Locate the cell with the specified text and output its (X, Y) center coordinate. 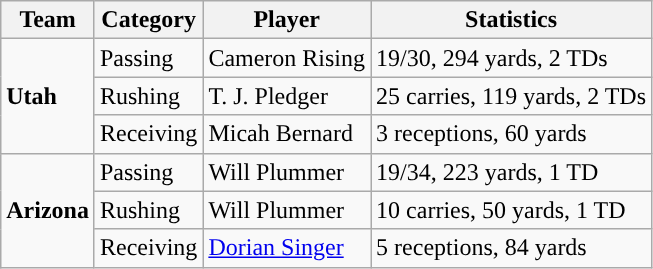
Utah (48, 96)
Team (48, 20)
10 carries, 50 yards, 1 TD (512, 210)
Statistics (512, 20)
19/34, 223 yards, 1 TD (512, 172)
Arizona (48, 210)
Category (148, 20)
Player (287, 20)
3 receptions, 60 yards (512, 134)
5 receptions, 84 yards (512, 248)
T. J. Pledger (287, 96)
Micah Bernard (287, 134)
Cameron Rising (287, 58)
Dorian Singer (287, 248)
19/30, 294 yards, 2 TDs (512, 58)
25 carries, 119 yards, 2 TDs (512, 96)
